Return (X, Y) of the center of cell containing provided text 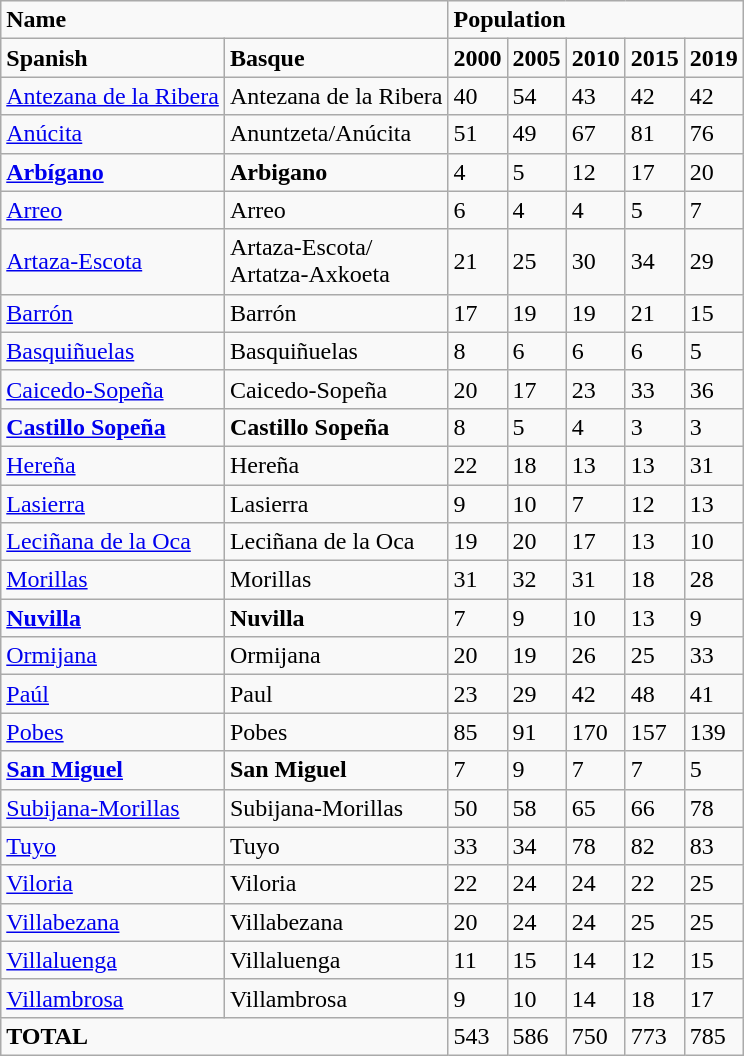
41 (714, 694)
157 (654, 732)
170 (596, 732)
750 (596, 1036)
36 (714, 389)
51 (478, 134)
Name (224, 20)
11 (478, 960)
139 (714, 732)
43 (596, 96)
50 (478, 808)
26 (596, 656)
85 (478, 732)
Artaza-Escota/Artatza-Axkoeta (336, 262)
58 (536, 808)
586 (536, 1036)
54 (536, 96)
Artaza-Escota (113, 262)
TOTAL (224, 1036)
Population (596, 20)
Paúl (113, 694)
40 (478, 96)
48 (654, 694)
82 (654, 846)
2015 (654, 58)
66 (654, 808)
2010 (596, 58)
91 (536, 732)
76 (714, 134)
2005 (536, 58)
Basque (336, 58)
2019 (714, 58)
83 (714, 846)
773 (654, 1036)
67 (596, 134)
2000 (478, 58)
30 (596, 262)
Arbigano (336, 172)
28 (714, 580)
Anuntzeta/Anúcita (336, 134)
81 (654, 134)
Paul (336, 694)
32 (536, 580)
65 (596, 808)
785 (714, 1036)
Anúcita (113, 134)
Arbígano (113, 172)
49 (536, 134)
543 (478, 1036)
Spanish (113, 58)
